Extract the (x, y) coordinate from the center of the cell holding the provided text.  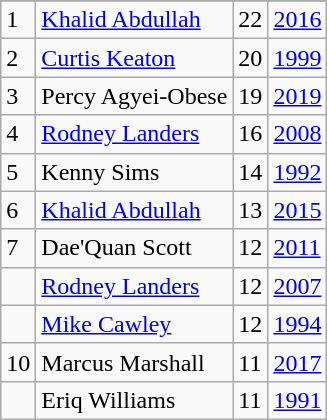
13 (250, 210)
Mike Cawley (134, 324)
3 (18, 96)
Curtis Keaton (134, 58)
10 (18, 362)
20 (250, 58)
7 (18, 248)
4 (18, 134)
Eriq Williams (134, 400)
2007 (298, 286)
14 (250, 172)
5 (18, 172)
1991 (298, 400)
2015 (298, 210)
19 (250, 96)
2019 (298, 96)
Percy Agyei-Obese (134, 96)
1999 (298, 58)
Kenny Sims (134, 172)
Dae'Quan Scott (134, 248)
2 (18, 58)
2008 (298, 134)
1992 (298, 172)
1 (18, 20)
2011 (298, 248)
2016 (298, 20)
2017 (298, 362)
1994 (298, 324)
16 (250, 134)
22 (250, 20)
Marcus Marshall (134, 362)
6 (18, 210)
